Capture the cell that displays the provided text and extract its (x, y) central coordinate. 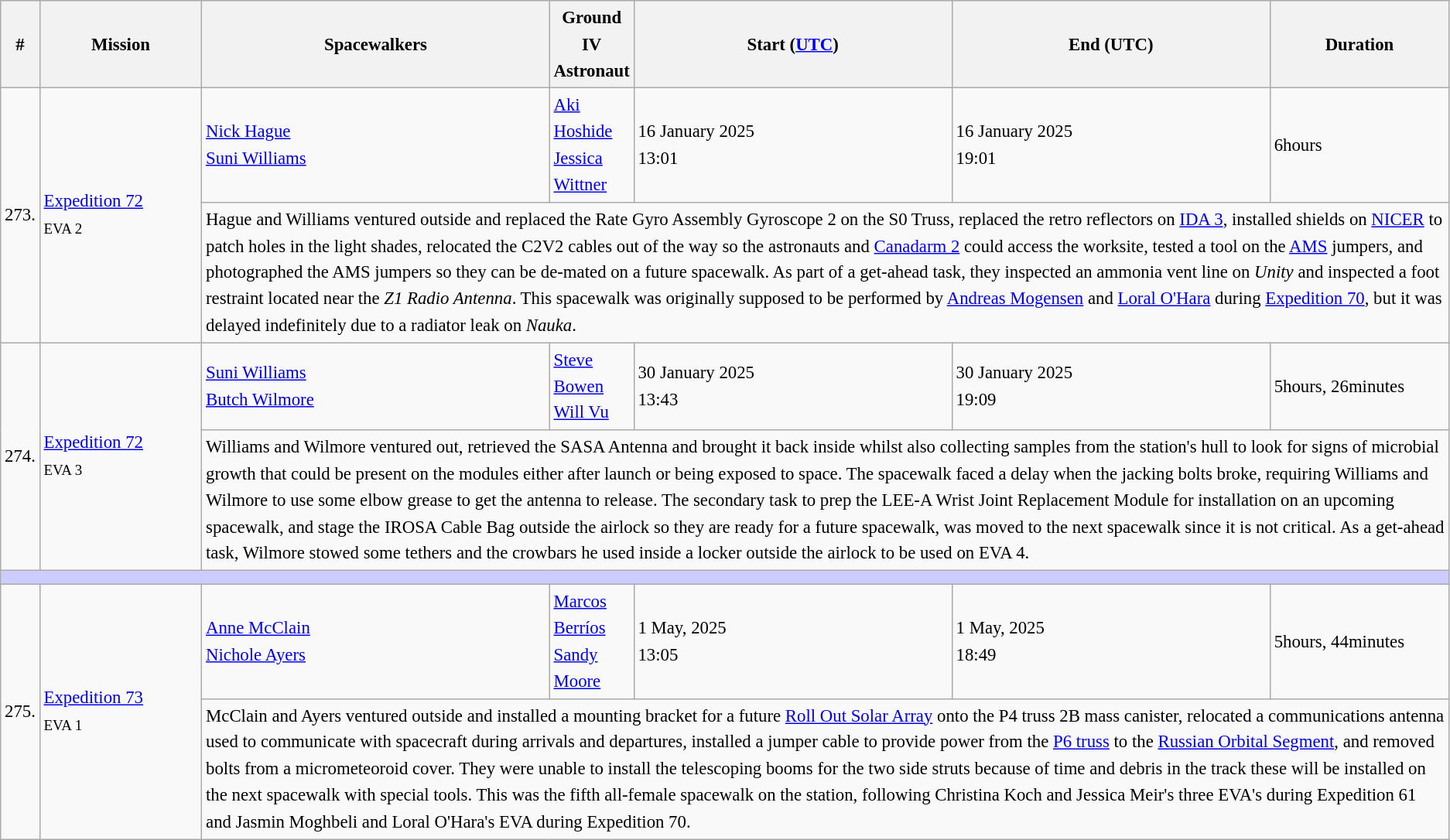
1 May, 202518:49 (1111, 642)
Marcos Berríos Sandy Moore (591, 642)
1 May, 202513:05 (792, 642)
Mission (121, 45)
30 January 202513:43 (792, 387)
16 January 202519:01 (1111, 145)
Expedition 72EVA 2 (121, 215)
Anne McClain Nichole Ayers (376, 642)
6hours (1359, 145)
Expedition 73EVA 1 (121, 712)
30 January 2025 19:09 (1111, 387)
16 January 202513:01 (792, 145)
End (UTC) (1111, 45)
Expedition 72EVA 3 (121, 456)
Spacewalkers (376, 45)
5hours, 44minutes (1359, 642)
Start (UTC) (792, 45)
5hours, 26minutes (1359, 387)
Nick Hague Suni Williams (376, 145)
Duration (1359, 45)
Ground IV Astronaut (591, 45)
Suni Williams Butch Wilmore (376, 387)
# (20, 45)
Aki Hoshide Jessica Wittner (591, 145)
Steve Bowen Will Vu (591, 387)
274. (20, 456)
275. (20, 712)
273. (20, 215)
